Return [x, y] of the center of cell containing provided text 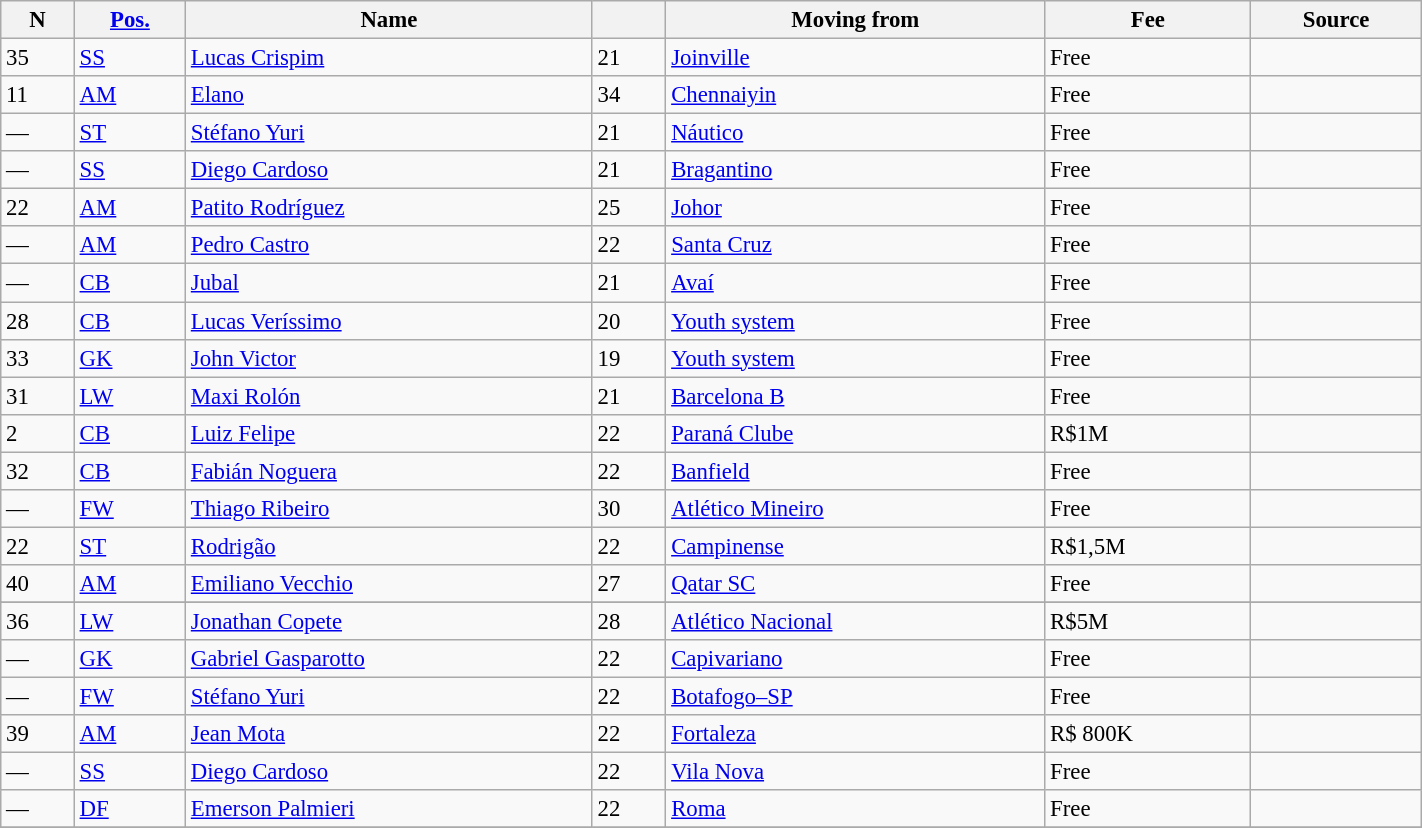
Jubal [390, 283]
Maxi Rolón [390, 396]
Chennaiyin [856, 95]
Luiz Felipe [390, 433]
Rodrigão [390, 546]
Fee [1148, 20]
DF [130, 809]
Johor [856, 208]
Source [1336, 20]
Bragantino [856, 170]
Roma [856, 809]
19 [629, 358]
Capivariano [856, 659]
Santa Cruz [856, 245]
34 [629, 95]
Joinville [856, 58]
36 [38, 621]
R$5M [1148, 621]
Elano [390, 95]
Emerson Palmieri [390, 809]
35 [38, 58]
R$ 800K [1148, 734]
John Victor [390, 358]
33 [38, 358]
Gabriel Gasparotto [390, 659]
Banfield [856, 471]
32 [38, 471]
Patito Rodríguez [390, 208]
Name [390, 20]
Fortaleza [856, 734]
25 [629, 208]
Vila Nova [856, 772]
Atlético Nacional [856, 621]
Pedro Castro [390, 245]
Qatar SC [856, 584]
39 [38, 734]
N [38, 20]
Thiago Ribeiro [390, 509]
Barcelona B [856, 396]
27 [629, 584]
Atlético Mineiro [856, 509]
Jonathan Copete [390, 621]
Avaí [856, 283]
Jean Mota [390, 734]
Campinense [856, 546]
11 [38, 95]
Fabián Noguera [390, 471]
Paraná Clube [856, 433]
R$1M [1148, 433]
R$1,5M [1148, 546]
Emiliano Vecchio [390, 584]
2 [38, 433]
Moving from [856, 20]
Pos. [130, 20]
31 [38, 396]
Náutico [856, 133]
Botafogo–SP [856, 697]
20 [629, 321]
30 [629, 509]
Lucas Crispim [390, 58]
Lucas Veríssimo [390, 321]
40 [38, 584]
